Identify which cell holds the provided text, then report its (X, Y) central coordinate. 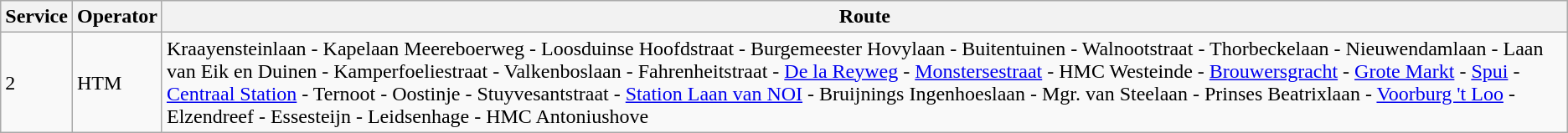
HTM (117, 82)
Route (864, 17)
Operator (117, 17)
Service (37, 17)
2 (37, 82)
